Pinpoint the cell where the given text exists, returning its [X, Y] midpoint coordinate. 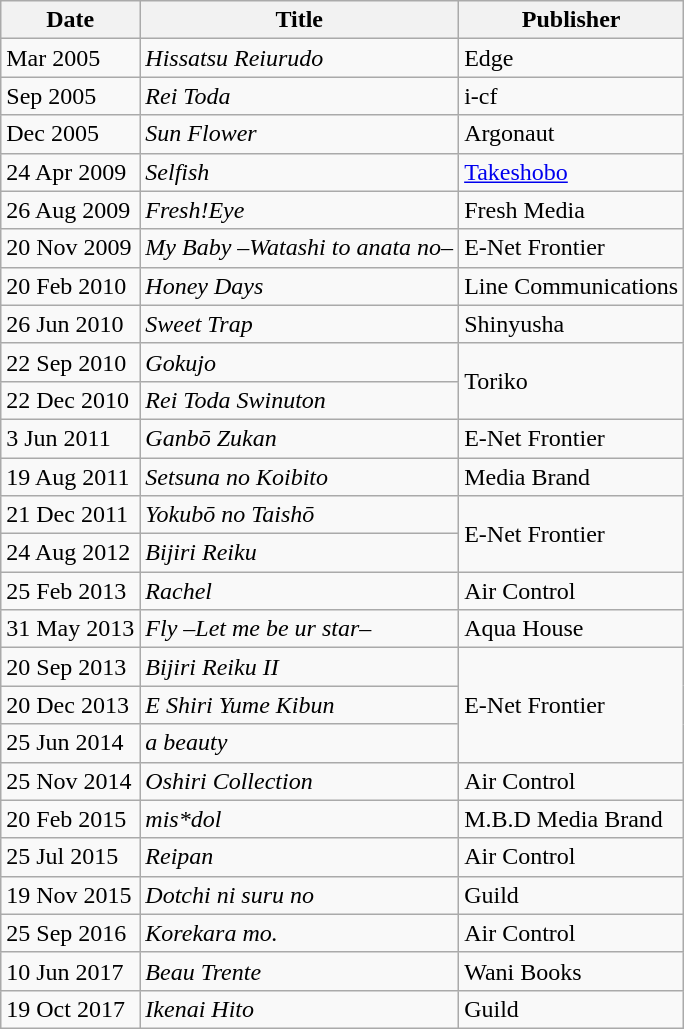
Ikenai Hito [300, 1009]
Fresh Media [572, 210]
26 Aug 2009 [70, 210]
25 Nov 2014 [70, 781]
31 May 2013 [70, 629]
25 Sep 2016 [70, 933]
20 Sep 2013 [70, 667]
Honey Days [300, 286]
Line Communications [572, 286]
Oshiri Collection [300, 781]
Sun Flower [300, 134]
Edge [572, 58]
Sweet Trap [300, 324]
22 Dec 2010 [70, 400]
Wani Books [572, 971]
10 Jun 2017 [70, 971]
19 Oct 2017 [70, 1009]
Fly –Let me be ur star– [300, 629]
20 Feb 2010 [70, 286]
25 Jun 2014 [70, 743]
Publisher [572, 20]
Takeshobo [572, 172]
Rei Toda Swinuton [300, 400]
Dec 2005 [70, 134]
Rei Toda [300, 96]
Ganbō Zukan [300, 438]
Yokubō no Taishō [300, 515]
E Shiri Yume Kibun [300, 705]
i-cf [572, 96]
Mar 2005 [70, 58]
Bijiri Reiku [300, 553]
24 Aug 2012 [70, 553]
Beau Trente [300, 971]
M.B.D Media Brand [572, 819]
Bijiri Reiku II [300, 667]
Selfish [300, 172]
Sep 2005 [70, 96]
20 Dec 2013 [70, 705]
25 Jul 2015 [70, 857]
Dotchi ni suru no [300, 895]
19 Nov 2015 [70, 895]
a beauty [300, 743]
Rachel [300, 591]
25 Feb 2013 [70, 591]
Shinyusha [572, 324]
Hissatsu Reiurudo [300, 58]
Fresh!Eye [300, 210]
My Baby –Watashi to anata no– [300, 248]
Toriko [572, 381]
3 Jun 2011 [70, 438]
24 Apr 2009 [70, 172]
Reipan [300, 857]
19 Aug 2011 [70, 477]
Title [300, 20]
Argonaut [572, 134]
20 Nov 2009 [70, 248]
Aqua House [572, 629]
21 Dec 2011 [70, 515]
Setsuna no Koibito [300, 477]
Media Brand [572, 477]
20 Feb 2015 [70, 819]
mis*dol [300, 819]
22 Sep 2010 [70, 362]
Korekara mo. [300, 933]
Gokujo [300, 362]
Date [70, 20]
26 Jun 2010 [70, 324]
